Locate the cell with the specified text and output its (X, Y) center coordinate. 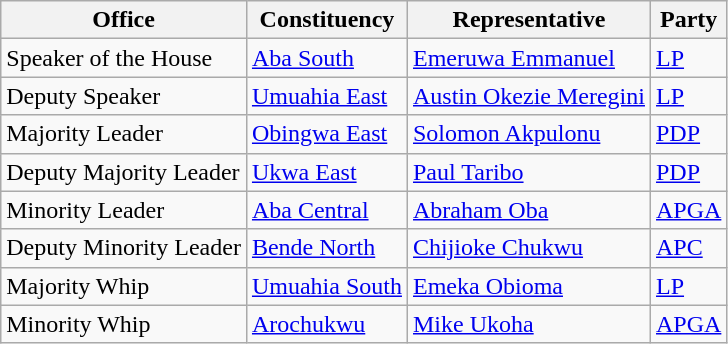
Constituency (326, 20)
Emeka Obioma (528, 286)
Obingwa East (326, 134)
Party (688, 20)
Aba South (326, 58)
Paul Taribo (528, 172)
Speaker of the House (124, 58)
Chijioke Chukwu (528, 248)
Abraham Oba (528, 210)
Emeruwa Emmanuel (528, 58)
Majority Leader (124, 134)
APC (688, 248)
Austin Okezie Meregini (528, 96)
Minority Leader (124, 210)
Ukwa East (326, 172)
Minority Whip (124, 324)
Arochukwu (326, 324)
Mike Ukoha (528, 324)
Deputy Minority Leader (124, 248)
Aba Central (326, 210)
Solomon Akpulonu (528, 134)
Umuahia South (326, 286)
Deputy Majority Leader (124, 172)
Umuahia East (326, 96)
Bende North (326, 248)
Representative (528, 20)
Office (124, 20)
Majority Whip (124, 286)
Deputy Speaker (124, 96)
